Provide the [X, Y] coordinate of the cell's center where the given text is located.  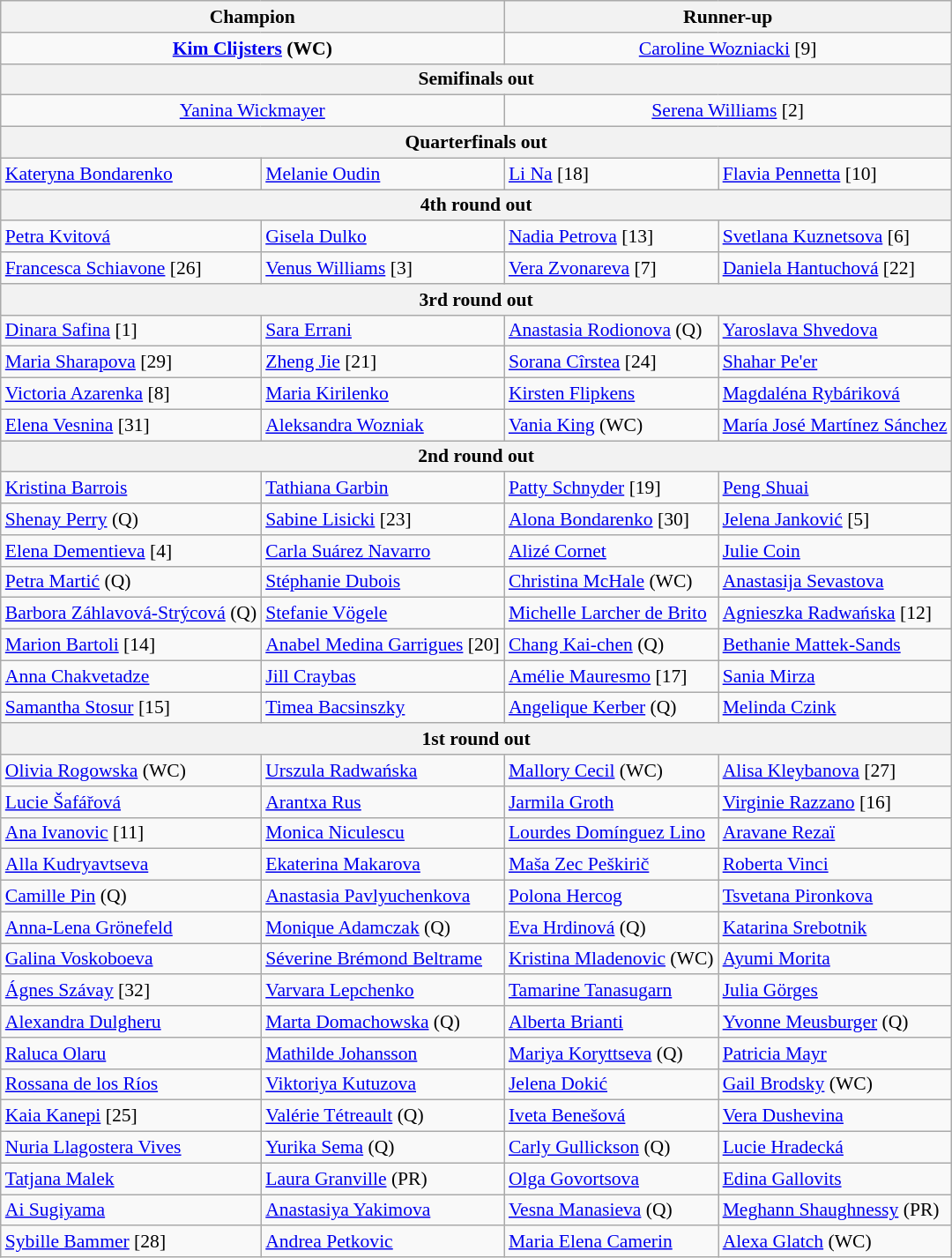
Viktoriya Kutuzova [383, 1084]
Marta Domachowska (Q) [383, 1022]
Jarmila Groth [612, 802]
Anabel Medina Garrigues [20] [383, 645]
Christina McHale (WC) [612, 582]
Magdaléna Rybáriková [836, 394]
Anna Chakvetadze [130, 676]
Kateryna Bondarenko [130, 174]
Bethanie Mattek-Sands [836, 645]
Anna-Lena Grönefeld [130, 927]
Edina Gallovits [836, 1179]
Lucie Šafářová [130, 802]
Alona Bondarenko [30] [612, 519]
Carly Gullickson (Q) [612, 1148]
Stéphanie Dubois [383, 582]
María José Martínez Sánchez [836, 425]
Katarina Srebotnik [836, 927]
Anastasija Sevastova [836, 582]
Dinara Safina [1] [130, 331]
Arantxa Rus [383, 802]
Alexa Glatch (WC) [836, 1242]
Alizé Cornet [612, 551]
Eva Hrdinová (Q) [612, 927]
Galina Voskoboeva [130, 959]
Mariya Koryttseva (Q) [612, 1053]
Petra Martić (Q) [130, 582]
Iveta Benešová [612, 1116]
Lourdes Domínguez Lino [612, 833]
Monica Niculescu [383, 833]
1st round out [476, 740]
Shahar Pe'er [836, 362]
Melinda Czink [836, 708]
Petra Kvitová [130, 237]
3rd round out [476, 300]
Lucie Hradecká [836, 1148]
Jelena Janković [5] [836, 519]
Anastasia Rodionova (Q) [612, 331]
Victoria Azarenka [8] [130, 394]
Elena Dementieva [4] [130, 551]
Aravane Rezaï [836, 833]
Vania King (WC) [612, 425]
Peng Shuai [836, 488]
Michelle Larcher de Brito [612, 614]
4th round out [476, 205]
Tamarine Tanasugarn [612, 991]
Patty Schnyder [19] [612, 488]
Runner-up [728, 17]
Vesna Manasieva (Q) [612, 1210]
Kristina Barrois [130, 488]
Sabine Lisicki [23] [383, 519]
Kirsten Flipkens [612, 394]
Kristina Mladenovic (WC) [612, 959]
Olivia Rogowska (WC) [130, 770]
Elena Vesnina [31] [130, 425]
Anastasia Pavlyuchenkova [383, 897]
Olga Govortsova [612, 1179]
Angelique Kerber (Q) [612, 708]
Yaroslava Shvedova [836, 331]
Semifinals out [476, 79]
Caroline Wozniacki [9] [728, 48]
Gail Brodsky (WC) [836, 1084]
Vera Zvonareva [7] [612, 268]
Amélie Mauresmo [17] [612, 676]
Serena Williams [2] [728, 111]
Melanie Oudin [383, 174]
Polona Hercog [612, 897]
Tsvetana Pironkova [836, 897]
Champion [252, 17]
Agnieszka Radwańska [12] [836, 614]
Raluca Olaru [130, 1053]
Meghann Shaughnessy (PR) [836, 1210]
Yvonne Meusburger (Q) [836, 1022]
Patricia Mayr [836, 1053]
Barbora Záhlavová-Strýcová (Q) [130, 614]
Mathilde Johansson [383, 1053]
Jill Craybas [383, 676]
Séverine Brémond Beltrame [383, 959]
Ana Ivanovic [11] [130, 833]
Yurika Sema (Q) [383, 1148]
Shenay Perry (Q) [130, 519]
2nd round out [476, 457]
Alisa Kleybanova [27] [836, 770]
Francesca Schiavone [26] [130, 268]
Venus Williams [3] [383, 268]
Monique Adamczak (Q) [383, 927]
Samantha Stosur [15] [130, 708]
Roberta Vinci [836, 865]
Nuria Llagostera Vives [130, 1148]
Timea Bacsinszky [383, 708]
Stefanie Vögele [383, 614]
Kim Clijsters (WC) [252, 48]
Ayumi Morita [836, 959]
Marion Bartoli [14] [130, 645]
Ekaterina Makarova [383, 865]
Ágnes Szávay [32] [130, 991]
Yanina Wickmayer [252, 111]
Virginie Razzano [16] [836, 802]
Svetlana Kuznetsova [6] [836, 237]
Daniela Hantuchová [22] [836, 268]
Mallory Cecil (WC) [612, 770]
Sorana Cîrstea [24] [612, 362]
Zheng Jie [21] [383, 362]
Gisela Dulko [383, 237]
Carla Suárez Navarro [383, 551]
Tatjana Malek [130, 1179]
Sania Mirza [836, 676]
Alla Kudryavtseva [130, 865]
Aleksandra Wozniak [383, 425]
Vera Dushevina [836, 1116]
Flavia Pennetta [10] [836, 174]
Sybille Bammer [28] [130, 1242]
Varvara Lepchenko [383, 991]
Nadia Petrova [13] [612, 237]
Tathiana Garbin [383, 488]
Camille Pin (Q) [130, 897]
Maria Kirilenko [383, 394]
Quarterfinals out [476, 143]
Anastasiya Yakimova [383, 1210]
Sara Errani [383, 331]
Kaia Kanepi [25] [130, 1116]
Maria Elena Camerin [612, 1242]
Julie Coin [836, 551]
Jelena Dokić [612, 1084]
Rossana de los Ríos [130, 1084]
Ai Sugiyama [130, 1210]
Li Na [18] [612, 174]
Chang Kai-chen (Q) [612, 645]
Alberta Brianti [612, 1022]
Valérie Tétreault (Q) [383, 1116]
Maša Zec Peškirič [612, 865]
Andrea Petkovic [383, 1242]
Urszula Radwańska [383, 770]
Alexandra Dulgheru [130, 1022]
Laura Granville (PR) [383, 1179]
Maria Sharapova [29] [130, 362]
Julia Görges [836, 991]
